Locate the cell with the specified text and output its [X, Y] center coordinate. 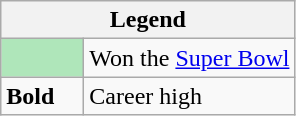
Bold [42, 96]
Career high [190, 96]
Legend [148, 20]
Won the Super Bowl [190, 58]
